Search for the cell housing the specified text and yield its [x, y] center coordinate. 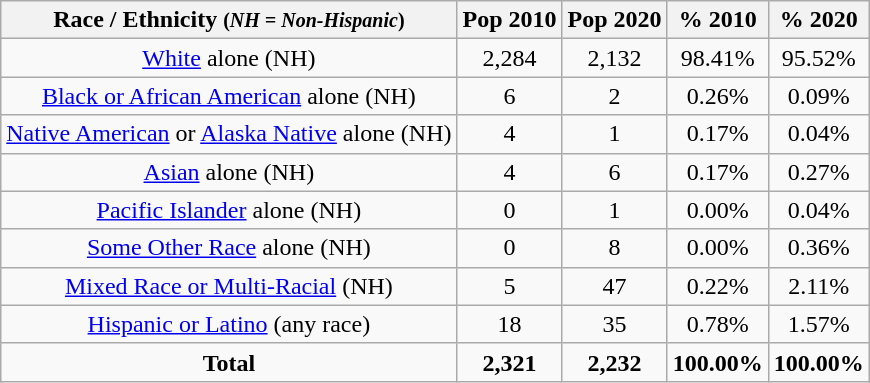
2,232 [614, 362]
47 [614, 286]
Total [229, 362]
0.22% [718, 286]
Mixed Race or Multi-Racial (NH) [229, 286]
White alone (NH) [229, 58]
0.78% [718, 324]
0.36% [818, 248]
98.41% [718, 58]
35 [614, 324]
Pacific Islander alone (NH) [229, 210]
Pop 2010 [510, 20]
Native American or Alaska Native alone (NH) [229, 134]
Pop 2020 [614, 20]
0.09% [818, 96]
2 [614, 96]
Asian alone (NH) [229, 172]
2,284 [510, 58]
Black or African American alone (NH) [229, 96]
% 2010 [718, 20]
0.27% [818, 172]
1.57% [818, 324]
Hispanic or Latino (any race) [229, 324]
8 [614, 248]
2.11% [818, 286]
0.26% [718, 96]
Race / Ethnicity (NH = Non-Hispanic) [229, 20]
2,132 [614, 58]
95.52% [818, 58]
18 [510, 324]
5 [510, 286]
2,321 [510, 362]
Some Other Race alone (NH) [229, 248]
% 2020 [818, 20]
